Identify which cell holds the provided text, then report its [X, Y] central coordinate. 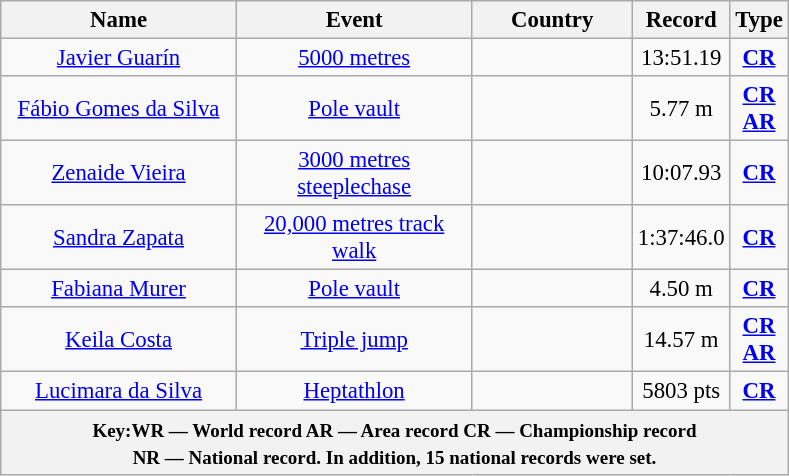
1:37:46.0 [682, 238]
20,000 metres track walk [354, 238]
Record [682, 20]
3000 metres steeplechase [354, 174]
Name [119, 20]
10:07.93 [682, 174]
5.77 m [682, 108]
Sandra Zapata [119, 238]
Country [552, 20]
Keila Costa [119, 340]
Key:WR — World record AR — Area record CR — Championship record NR — National record. In addition, 15 national records were set. [394, 442]
Type [759, 20]
Triple jump [354, 340]
14.57 m [682, 340]
Event [354, 20]
Lucimara da Silva [119, 391]
Fabiana Murer [119, 289]
Zenaide Vieira [119, 174]
5803 pts [682, 391]
4.50 m [682, 289]
13:51.19 [682, 58]
Heptathlon [354, 391]
5000 metres [354, 58]
Javier Guarín [119, 58]
Fábio Gomes da Silva [119, 108]
